For the text-containing cell, return its midpoint in (X, Y) coordinate format. 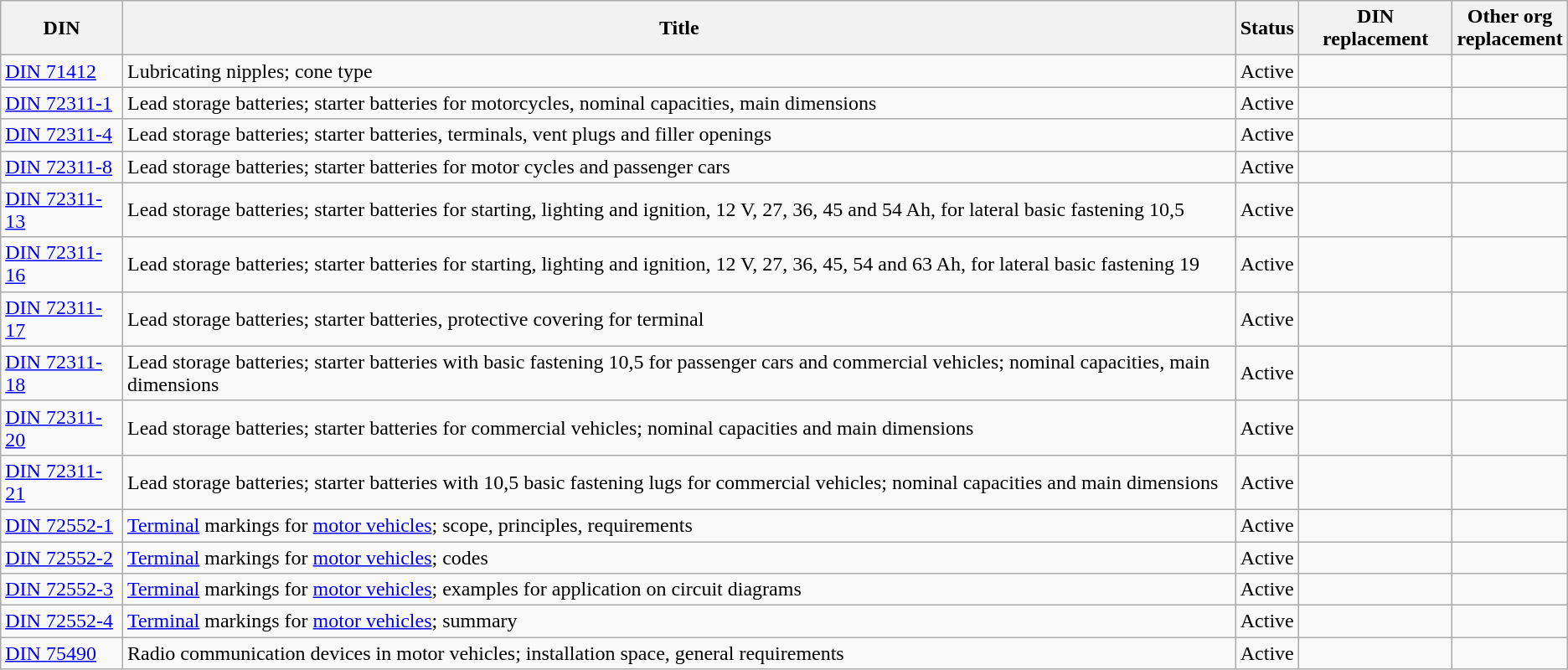
DIN 72311-18 (62, 374)
Lubricating nipples; cone type (678, 71)
DIN 72311-8 (62, 167)
DIN 72311-13 (62, 209)
Other orgreplacement (1509, 28)
DIN (62, 28)
Terminal markings for motor vehicles; summary (678, 621)
Lead storage batteries; starter batteries, protective covering for terminal (678, 318)
DIN 72311-17 (62, 318)
DIN 75490 (62, 653)
Title (678, 28)
Lead storage batteries; starter batteries for motor cycles and passenger cars (678, 167)
DIN 72311-4 (62, 135)
Lead storage batteries; starter batteries with 10,5 basic fastening lugs for commercial vehicles; nominal capacities and main dimensions (678, 482)
DIN 72552-2 (62, 557)
DIN 72311-1 (62, 103)
Status (1266, 28)
Terminal markings for motor vehicles; examples for application on circuit diagrams (678, 590)
DIN replacement (1375, 28)
Terminal markings for motor vehicles; codes (678, 557)
Lead storage batteries; starter batteries for starting, lighting and ignition, 12 V, 27, 36, 45 and 54 Ah, for lateral basic fastening 10,5 (678, 209)
DIN 71412 (62, 71)
DIN 72311-20 (62, 427)
DIN 72311-21 (62, 482)
Lead storage batteries; starter batteries with basic fastening 10,5 for passenger cars and commercial vehicles; nominal capacities, main dimensions (678, 374)
DIN 72552-4 (62, 621)
Lead storage batteries; starter batteries for starting, lighting and ignition, 12 V, 27, 36, 45, 54 and 63 Ah, for lateral basic fastening 19 (678, 265)
Lead storage batteries; starter batteries for commercial vehicles; nominal capacities and main dimensions (678, 427)
Lead storage batteries; starter batteries for motorcycles, nominal capacities, main dimensions (678, 103)
DIN 72311-16 (62, 265)
Radio communication devices in motor vehicles; installation space, general requirements (678, 653)
DIN 72552-1 (62, 525)
DIN 72552-3 (62, 590)
Lead storage batteries; starter batteries, terminals, vent plugs and filler openings (678, 135)
Terminal markings for motor vehicles; scope, principles, requirements (678, 525)
